Output the (X, Y) coordinate of the center of the cell containing the given text.  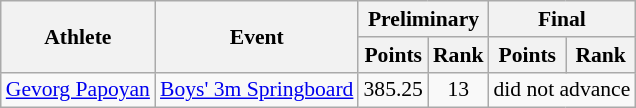
Preliminary (423, 19)
13 (458, 90)
Boys' 3m Springboard (257, 90)
Gevorg Papoyan (78, 90)
385.25 (392, 90)
did not advance (562, 90)
Athlete (78, 36)
Event (257, 36)
Final (562, 19)
